Return the (x, y) coordinate for the center point of the cell that contains the specified text.  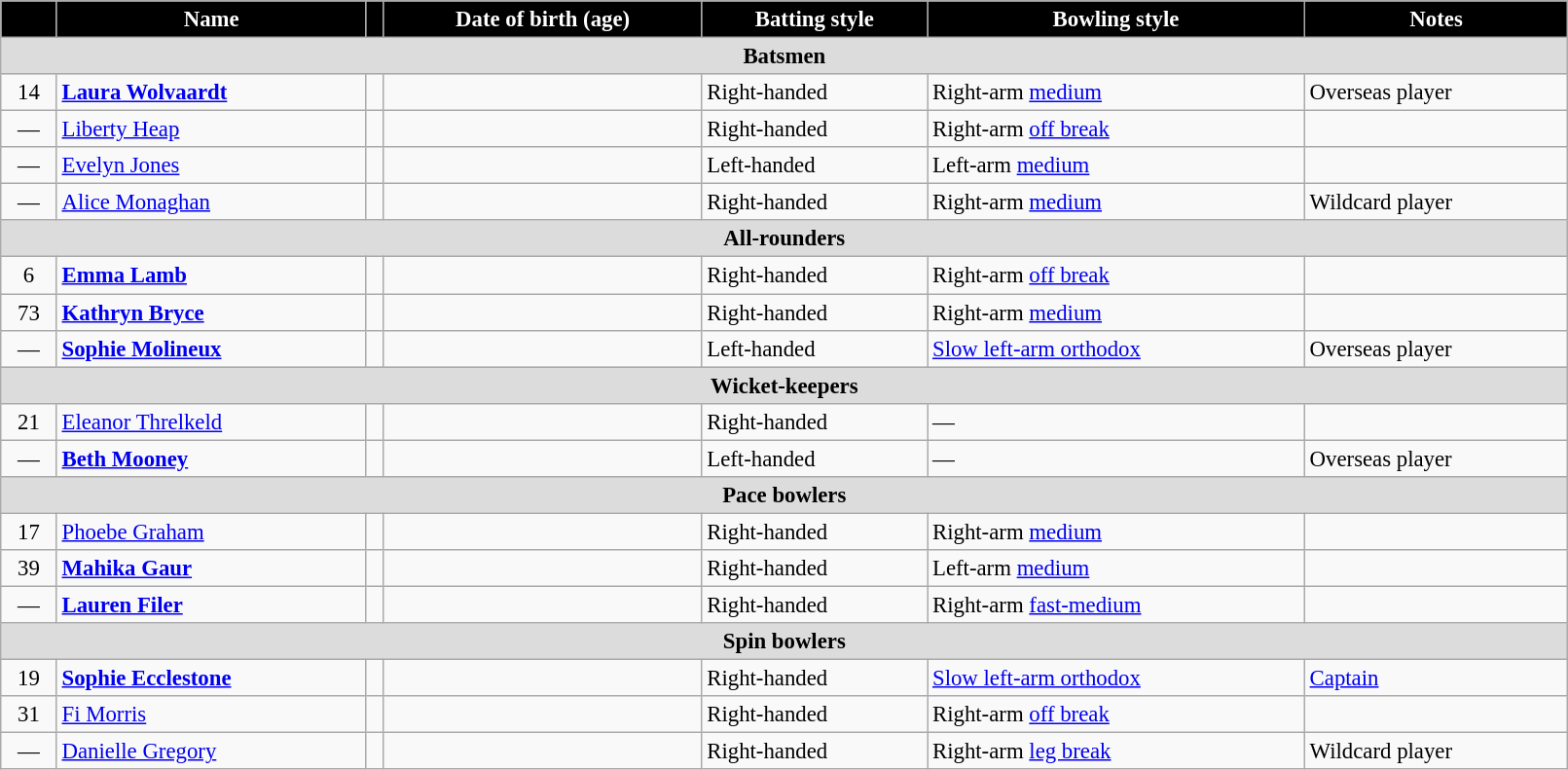
6 (29, 275)
Notes (1437, 19)
73 (29, 312)
Right-arm fast-medium (1116, 605)
Liberty Heap (211, 129)
31 (29, 715)
Fi Morris (211, 715)
Lauren Filer (211, 605)
Batting style (815, 19)
Mahika Gaur (211, 568)
Beth Mooney (211, 458)
Bowling style (1116, 19)
All-rounders (784, 238)
Eleanor Threlkeld (211, 422)
Batsmen (784, 56)
Phoebe Graham (211, 532)
Sophie Ecclestone (211, 678)
Right-arm leg break (1116, 752)
Date of birth (age) (543, 19)
19 (29, 678)
Alice Monaghan (211, 202)
Evelyn Jones (211, 165)
39 (29, 568)
Emma Lamb (211, 275)
Captain (1437, 678)
Name (211, 19)
17 (29, 532)
Wicket-keepers (784, 385)
Laura Wolvaardt (211, 92)
Sophie Molineux (211, 348)
Danielle Gregory (211, 752)
21 (29, 422)
Pace bowlers (784, 495)
Spin bowlers (784, 642)
14 (29, 92)
Kathryn Bryce (211, 312)
